Pinpoint the cell where the given text exists, returning its [X, Y] midpoint coordinate. 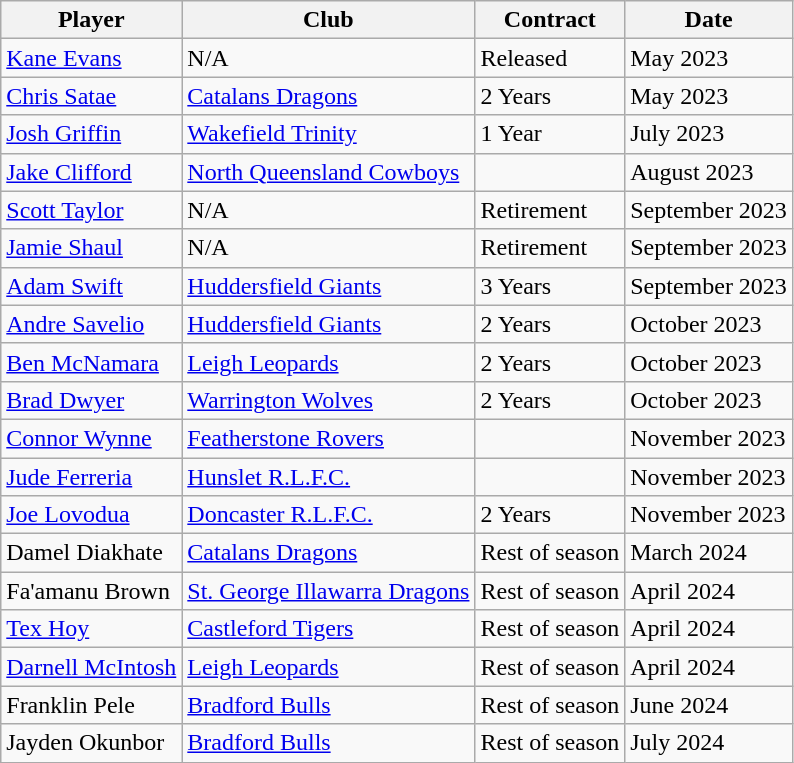
Doncaster R.L.F.C. [328, 515]
North Queensland Cowboys [328, 172]
1 Year [550, 134]
Hunslet R.L.F.C. [328, 477]
St. George Illawarra Dragons [328, 591]
Joe Lovodua [92, 515]
Castleford Tigers [328, 629]
Darnell McIntosh [92, 667]
3 Years [550, 286]
Released [550, 58]
Date [709, 20]
June 2024 [709, 705]
Chris Satae [92, 96]
Jayden Okunbor [92, 743]
Wakefield Trinity [328, 134]
Player [92, 20]
Jake Clifford [92, 172]
Tex Hoy [92, 629]
Brad Dwyer [92, 400]
Franklin Pele [92, 705]
Ben McNamara [92, 362]
July 2024 [709, 743]
Jamie Shaul [92, 248]
Connor Wynne [92, 438]
Featherstone Rovers [328, 438]
March 2024 [709, 553]
Contract [550, 20]
Adam Swift [92, 286]
Kane Evans [92, 58]
Josh Griffin [92, 134]
Andre Savelio [92, 324]
Club [328, 20]
Scott Taylor [92, 210]
July 2023 [709, 134]
Warrington Wolves [328, 400]
Damel Diakhate [92, 553]
Jude Ferreria [92, 477]
August 2023 [709, 172]
Fa'amanu Brown [92, 591]
